Scan for the cell matching the given text and deliver its (x, y) coordinate at center. 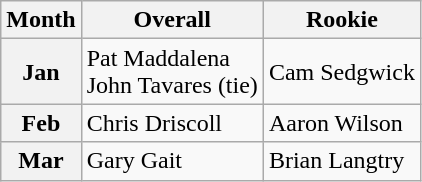
Cam Sedgwick (342, 72)
Brian Langtry (342, 161)
Aaron Wilson (342, 123)
Overall (172, 20)
Rookie (342, 20)
Pat MaddalenaJohn Tavares (tie) (172, 72)
Gary Gait (172, 161)
Month (41, 20)
Jan (41, 72)
Chris Driscoll (172, 123)
Feb (41, 123)
Mar (41, 161)
